Identify which cell holds the provided text, then report its [X, Y] central coordinate. 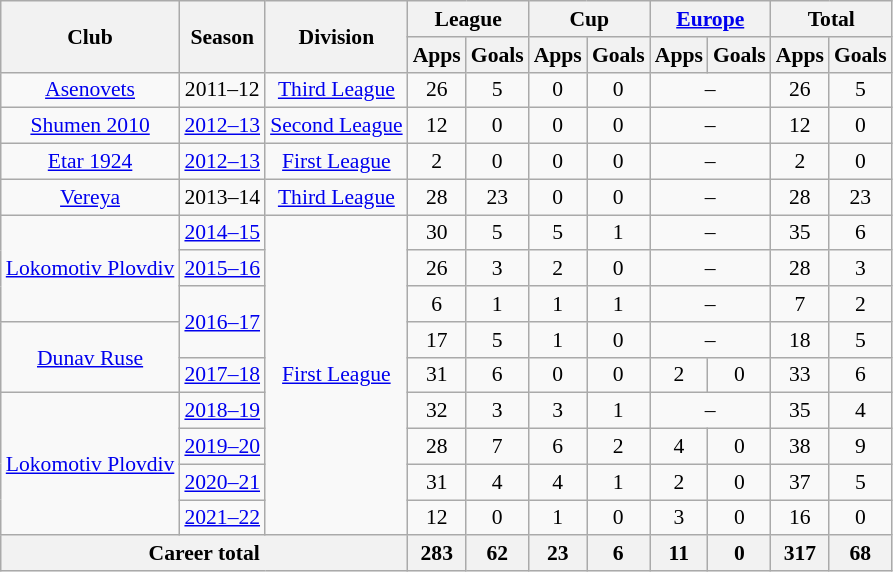
2018–19 [222, 411]
Dunav Ruse [90, 358]
Season [222, 36]
2020–21 [222, 482]
2019–20 [222, 447]
Career total [204, 554]
2013–14 [222, 197]
283 [437, 554]
Shumen 2010 [90, 126]
17 [437, 340]
2014–15 [222, 233]
Vereya [90, 197]
2011–12 [222, 90]
38 [800, 447]
18 [800, 340]
62 [498, 554]
37 [800, 482]
Club [90, 36]
Asenovets [90, 90]
Etar 1924 [90, 162]
9 [860, 447]
2015–16 [222, 269]
Second League [336, 126]
Cup [590, 19]
Division [336, 36]
30 [437, 233]
317 [800, 554]
33 [800, 375]
32 [437, 411]
Europe [710, 19]
2021–22 [222, 518]
Total [832, 19]
2016–17 [222, 322]
League [468, 19]
68 [860, 554]
16 [800, 518]
11 [679, 554]
2017–18 [222, 375]
